Locate the cell with the specified text and output its (X, Y) center coordinate. 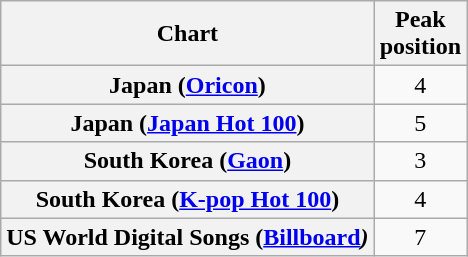
Peakposition (420, 34)
Japan (Japan Hot 100) (188, 123)
US World Digital Songs (Billboard) (188, 237)
7 (420, 237)
3 (420, 161)
Chart (188, 34)
South Korea (K-pop Hot 100) (188, 199)
5 (420, 123)
South Korea (Gaon) (188, 161)
Japan (Oricon) (188, 85)
